Output the (x, y) coordinate of the center of the cell containing the given text.  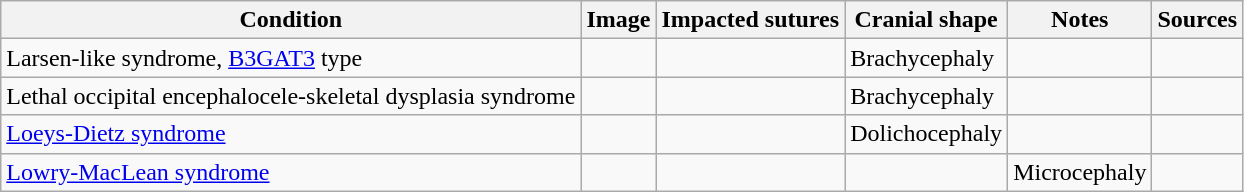
Microcephaly (1080, 172)
Lethal occipital encephalocele-skeletal dysplasia syndrome (291, 96)
Lowry-MacLean syndrome (291, 172)
Image (618, 20)
Larsen-like syndrome, B3GAT3 type (291, 58)
Impacted sutures (750, 20)
Loeys-Dietz syndrome (291, 134)
Dolichocephaly (926, 134)
Condition (291, 20)
Sources (1198, 20)
Cranial shape (926, 20)
Notes (1080, 20)
